For the text-containing cell, return its midpoint in [x, y] coordinate format. 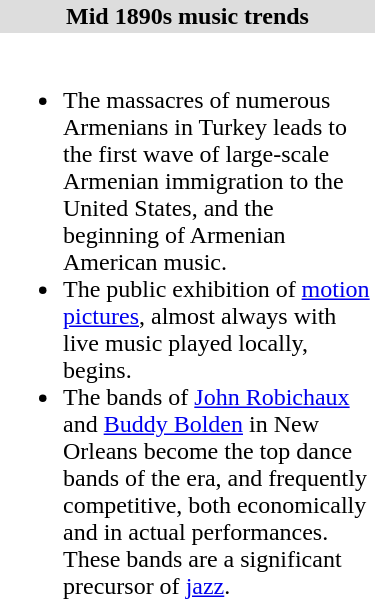
Mid 1890s music trends [188, 16]
